Extract the (X, Y) coordinate from the center of the cell holding the provided text.  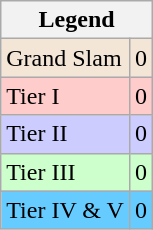
Tier II (66, 134)
Legend (77, 20)
Tier III (66, 172)
Grand Slam (66, 58)
Tier I (66, 96)
Tier IV & V (66, 210)
